Provide the [X, Y] coordinate of the cell's center where the given text is located.  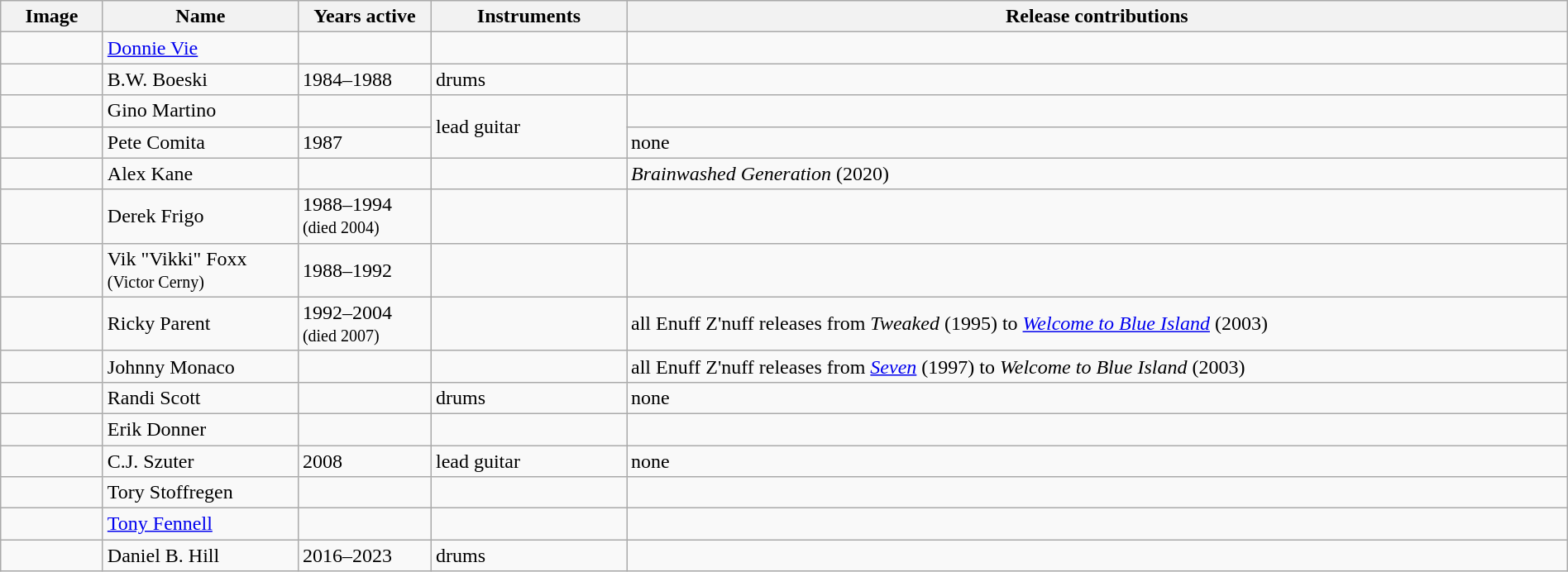
2008 [364, 460]
B.W. Boeski [200, 79]
Derek Frigo [200, 217]
1984–1988 [364, 79]
Image [52, 17]
Pete Comita [200, 142]
Alex Kane [200, 174]
Brainwashed Generation (2020) [1097, 174]
Gino Martino [200, 111]
2016–2023 [364, 555]
all Enuff Z'nuff releases from Tweaked (1995) to Welcome to Blue Island (2003) [1097, 324]
Vik "Vikki" Foxx (Victor Cerny) [200, 269]
all Enuff Z'nuff releases from Seven (1997) to Welcome to Blue Island (2003) [1097, 366]
Donnie Vie [200, 48]
Tory Stoffregen [200, 493]
Ricky Parent [200, 324]
Daniel B. Hill [200, 555]
Years active [364, 17]
Tony Fennell [200, 524]
1988–1994 (died 2004) [364, 217]
Release contributions [1097, 17]
C.J. Szuter [200, 460]
Johnny Monaco [200, 366]
1992–2004 (died 2007) [364, 324]
Name [200, 17]
1988–1992 [364, 269]
Erik Donner [200, 429]
1987 [364, 142]
Randi Scott [200, 398]
Instruments [528, 17]
